Provide the [X, Y] coordinate of the cell's center where the given text is located.  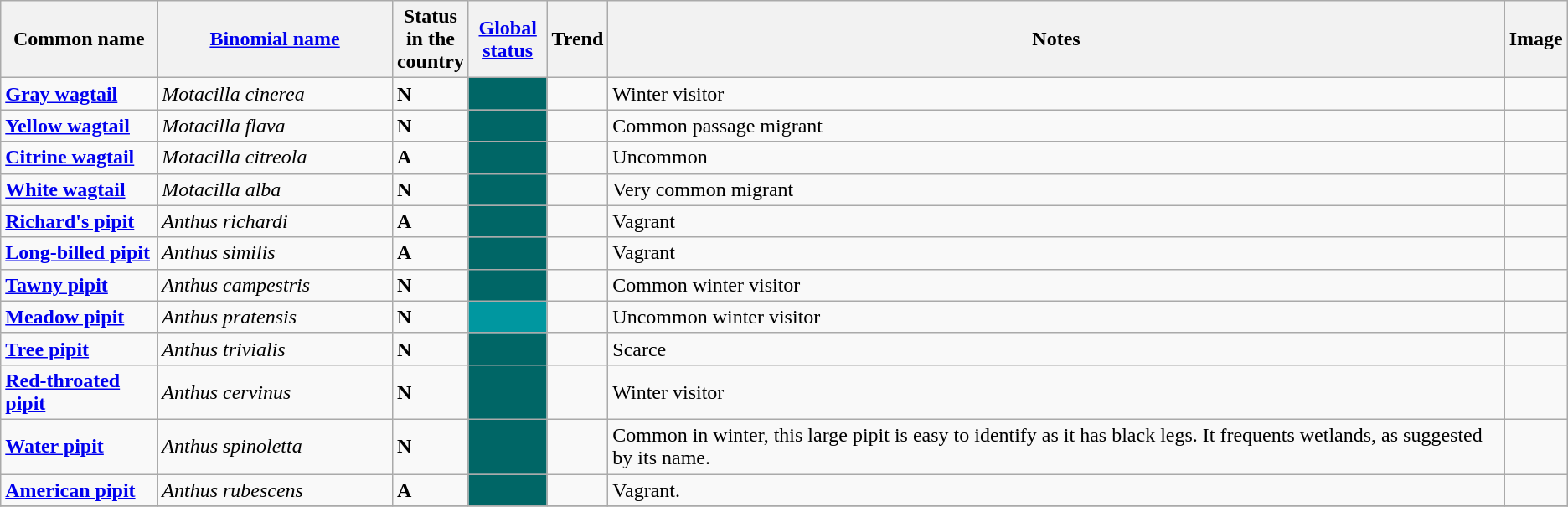
White wagtail [79, 189]
Motacilla citreola [275, 158]
Common passage migrant [1056, 126]
Gray wagtail [79, 94]
Citrine wagtail [79, 158]
Notes [1056, 39]
Richard's pipit [79, 221]
Anthus pratensis [275, 317]
Uncommon [1056, 158]
Image [1536, 39]
Trend [578, 39]
Uncommon winter visitor [1056, 317]
Red-throated pipit [79, 392]
Tree pipit [79, 349]
Common in winter, this large pipit is easy to identify as it has black legs. It frequents wetlands, as suggested by its name. [1056, 446]
Binomial name [275, 39]
Tawny pipit [79, 285]
Anthus rubescens [275, 490]
Vagrant. [1056, 490]
Motacilla flava [275, 126]
Anthus cervinus [275, 392]
Water pipit [79, 446]
Common name [79, 39]
Meadow pipit [79, 317]
Anthus trivialis [275, 349]
American pipit [79, 490]
Common winter visitor [1056, 285]
Status in the country [431, 39]
Anthus campestris [275, 285]
Anthus similis [275, 253]
Anthus spinoletta [275, 446]
Motacilla cinerea [275, 94]
Motacilla alba [275, 189]
Long-billed pipit [79, 253]
Scarce [1056, 349]
Yellow wagtail [79, 126]
Very common migrant [1056, 189]
Anthus richardi [275, 221]
Global status [508, 39]
